Provide the (X, Y) coordinate of the cell's center where the given text is located.  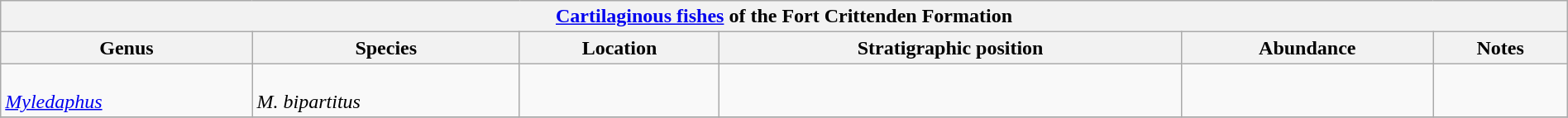
Myledaphus (127, 91)
M. bipartitus (385, 91)
Stratigraphic position (951, 48)
Cartilaginous fishes of the Fort Crittenden Formation (784, 17)
Species (385, 48)
Location (619, 48)
Genus (127, 48)
Abundance (1307, 48)
Notes (1500, 48)
